Determine the [x, y] coordinate at the center of the cell enclosing the given text.  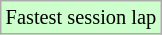
Fastest session lap [81, 17]
